Provide the (X, Y) coordinate of the cell's center where the given text is located.  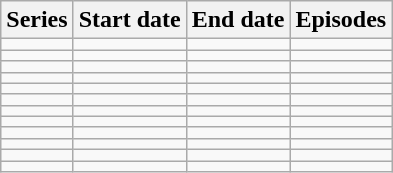
End date (238, 20)
Series (37, 20)
Start date (130, 20)
Episodes (341, 20)
